Search for the cell housing the specified text and yield its (x, y) center coordinate. 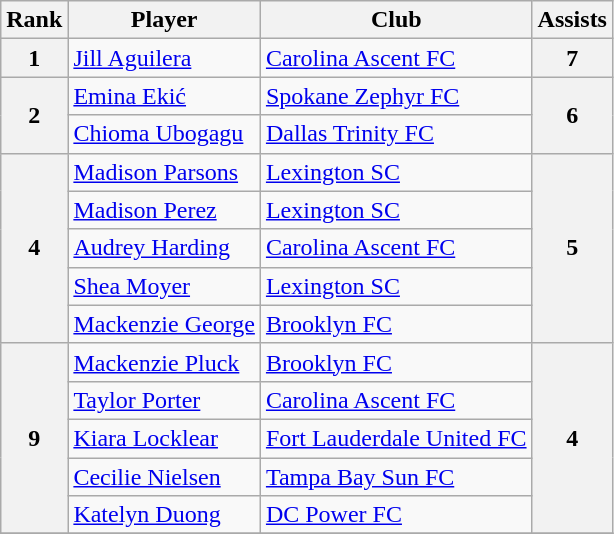
Club (396, 20)
Shea Moyer (164, 286)
Tampa Bay Sun FC (396, 477)
Assists (572, 20)
Player (164, 20)
Dallas Trinity FC (396, 134)
Taylor Porter (164, 400)
Madison Parsons (164, 172)
Madison Perez (164, 210)
2 (34, 115)
Spokane Zephyr FC (396, 96)
Katelyn Duong (164, 515)
9 (34, 438)
5 (572, 248)
6 (572, 115)
Kiara Locklear (164, 438)
Mackenzie George (164, 324)
Rank (34, 20)
Fort Lauderdale United FC (396, 438)
Chioma Ubogagu (164, 134)
1 (34, 58)
Mackenzie Pluck (164, 362)
Audrey Harding (164, 248)
Cecilie Nielsen (164, 477)
Jill Aguilera (164, 58)
DC Power FC (396, 515)
7 (572, 58)
Emina Ekić (164, 96)
